From the cell containing the given text, extract its center point as (X, Y) coordinate. 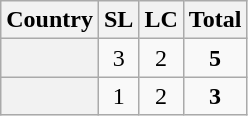
Country (50, 20)
1 (118, 96)
SL (118, 20)
LC (161, 20)
Total (215, 20)
5 (215, 58)
